Return the [X, Y] coordinate for the center point of the cell that contains the specified text.  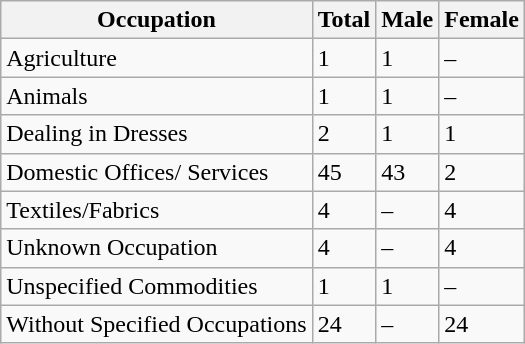
Male [408, 20]
Agriculture [156, 58]
Female [482, 20]
Without Specified Occupations [156, 324]
43 [408, 172]
Unspecified Commodities [156, 286]
Unknown Occupation [156, 248]
Total [344, 20]
Textiles/Fabrics [156, 210]
45 [344, 172]
Occupation [156, 20]
Animals [156, 96]
Domestic Offices/ Services [156, 172]
Dealing in Dresses [156, 134]
